Search for the cell housing the specified text and yield its [x, y] center coordinate. 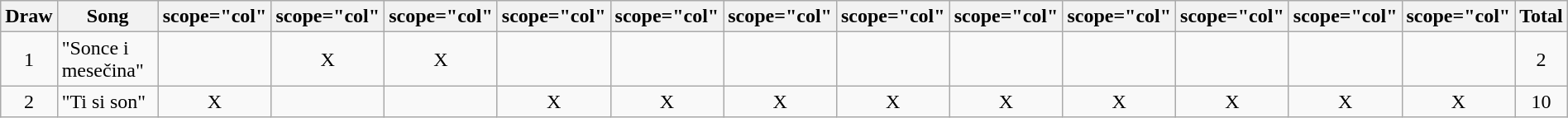
"Sonce i mesečina" [108, 59]
10 [1542, 101]
1 [29, 59]
Total [1542, 17]
"Ti si son" [108, 101]
Draw [29, 17]
Song [108, 17]
